Output the [X, Y] coordinate of the center of the cell containing the given text.  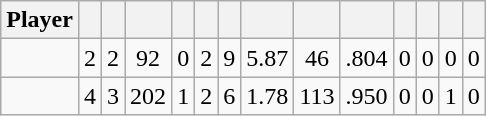
9 [230, 58]
92 [148, 58]
4 [90, 96]
202 [148, 96]
5.87 [268, 58]
113 [317, 96]
.950 [366, 96]
.804 [366, 58]
3 [114, 96]
6 [230, 96]
1.78 [268, 96]
46 [317, 58]
Player [40, 20]
